From the cell containing the given text, extract its center point as [x, y] coordinate. 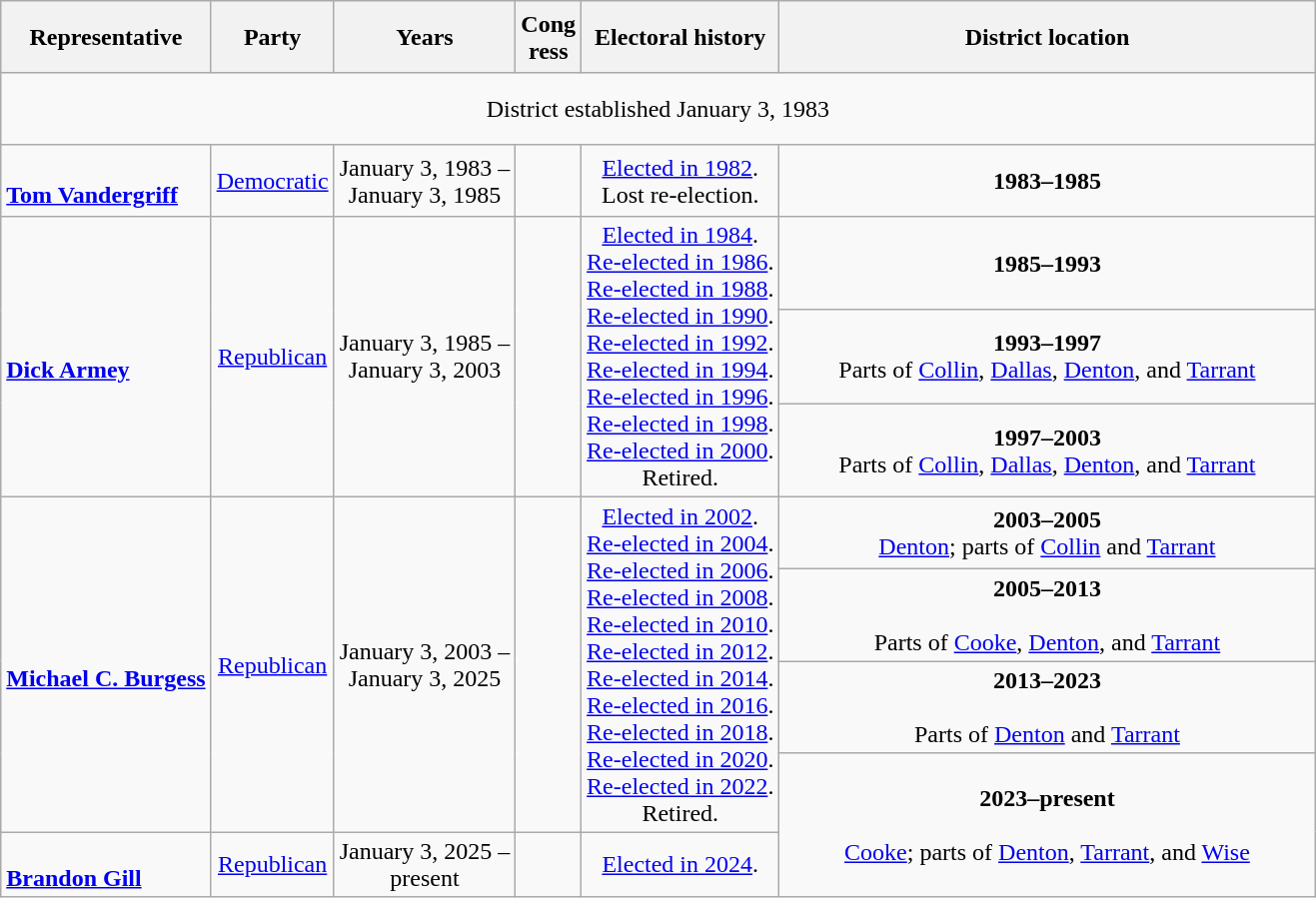
District location [1047, 37]
Years [425, 37]
January 3, 1985 –January 3, 2003 [425, 358]
Representative [106, 37]
1985–1993 [1047, 264]
1993–1997Parts of Collin, Dallas, Denton, and Tarrant [1047, 357]
District established January 3, 1983 [658, 109]
Party [272, 37]
January 3, 2003 –January 3, 2025 [425, 665]
Tom Vandergriff [106, 181]
Michael C. Burgess [106, 665]
1983–1985 [1047, 181]
January 3, 2025 –present [425, 865]
2023–presentCooke; parts of Denton, Tarrant, and Wise [1047, 825]
Elected in 2024. [680, 865]
Brandon Gill [106, 865]
Electoral history [680, 37]
January 3, 1983 –January 3, 1985 [425, 181]
2003–2005Denton; parts of Collin and Tarrant [1047, 533]
1997–2003Parts of Collin, Dallas, Denton, and Tarrant [1047, 450]
Democratic [272, 181]
2005–2013Parts of Cooke, Denton, and Tarrant [1047, 615]
Congress [549, 37]
2013–2023Parts of Denton and Tarrant [1047, 707]
Dick Armey [106, 358]
Elected in 1982.Lost re-election. [680, 181]
